Search for the cell housing the specified text and yield its (x, y) center coordinate. 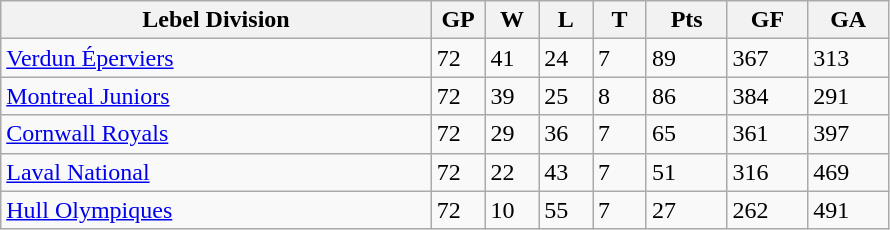
36 (566, 134)
Cornwall Royals (216, 134)
GA (848, 20)
65 (686, 134)
361 (768, 134)
25 (566, 96)
Hull Olympiques (216, 210)
Montreal Juniors (216, 96)
Lebel Division (216, 20)
316 (768, 172)
24 (566, 58)
86 (686, 96)
27 (686, 210)
22 (512, 172)
Pts (686, 20)
55 (566, 210)
GF (768, 20)
8 (620, 96)
Laval National (216, 172)
T (620, 20)
39 (512, 96)
Verdun Éperviers (216, 58)
397 (848, 134)
GP (458, 20)
313 (848, 58)
51 (686, 172)
367 (768, 58)
43 (566, 172)
291 (848, 96)
W (512, 20)
384 (768, 96)
469 (848, 172)
29 (512, 134)
41 (512, 58)
262 (768, 210)
89 (686, 58)
L (566, 20)
10 (512, 210)
491 (848, 210)
